Determine the (X, Y) coordinate at the center of the cell enclosing the given text.  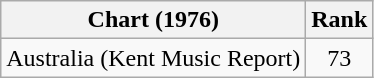
Rank (340, 20)
Australia (Kent Music Report) (154, 58)
Chart (1976) (154, 20)
73 (340, 58)
